Provide the [X, Y] coordinate of the cell's center where the given text is located.  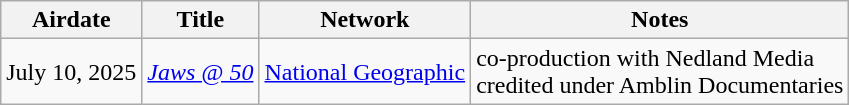
Airdate [72, 20]
Title [200, 20]
Notes [660, 20]
July 10, 2025 [72, 72]
co-production with Nedland Mediacredited under Amblin Documentaries [660, 72]
Network [365, 20]
National Geographic [365, 72]
Jaws @ 50 [200, 72]
